Provide the (x, y) coordinate of the cell's center where the given text is located.  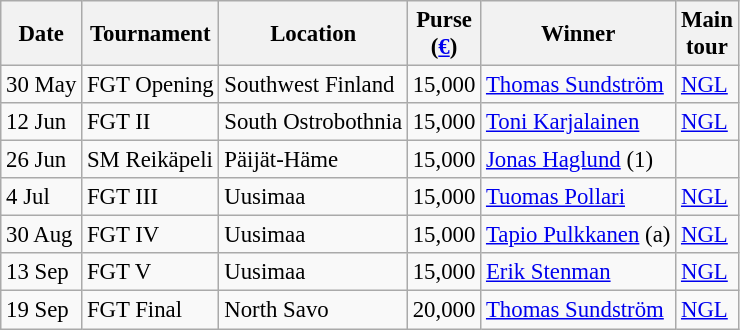
Southwest Finland (313, 85)
19 Sep (42, 310)
Purse(€) (444, 34)
20,000 (444, 310)
Tournament (150, 34)
Tuomas Pollari (578, 197)
Erik Stenman (578, 273)
FGT II (150, 122)
SM Reikäpeli (150, 160)
North Savo (313, 310)
Date (42, 34)
Jonas Haglund (1) (578, 160)
FGT IV (150, 235)
30 Aug (42, 235)
FGT V (150, 273)
13 Sep (42, 273)
26 Jun (42, 160)
Päijät-Häme (313, 160)
12 Jun (42, 122)
Maintour (708, 34)
FGT III (150, 197)
Tapio Pulkkanen (a) (578, 235)
Location (313, 34)
FGT Final (150, 310)
Toni Karjalainen (578, 122)
Winner (578, 34)
4 Jul (42, 197)
South Ostrobothnia (313, 122)
FGT Opening (150, 85)
30 May (42, 85)
